Return the (x, y) coordinate for the center point of the cell that contains the specified text.  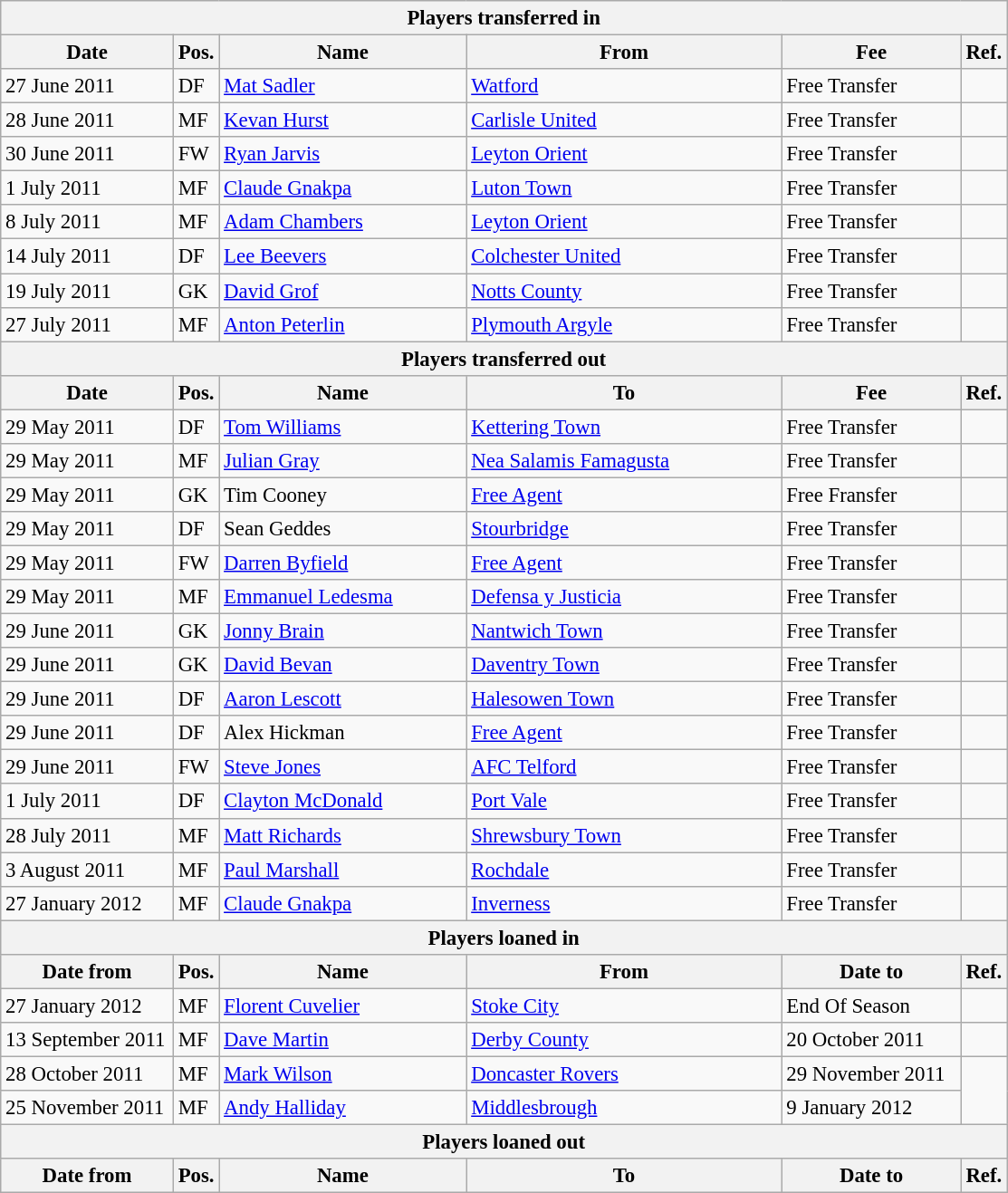
Ryan Jarvis (342, 154)
Kettering Town (624, 427)
Adam Chambers (342, 222)
Mark Wilson (342, 1073)
20 October 2011 (871, 1040)
Luton Town (624, 188)
Emmanuel Ledesma (342, 597)
Doncaster Rovers (624, 1073)
Players loaned in (504, 938)
Florent Cuvelier (342, 1005)
Plymouth Argyle (624, 324)
Players loaned out (504, 1142)
Sean Geddes (342, 529)
Lee Beevers (342, 256)
25 November 2011 (87, 1108)
Notts County (624, 291)
Nea Salamis Famagusta (624, 461)
28 June 2011 (87, 120)
Watford (624, 86)
Shrewsbury Town (624, 835)
27 June 2011 (87, 86)
Andy Halliday (342, 1108)
Steve Jones (342, 767)
Darren Byfield (342, 563)
Derby County (624, 1040)
Kevan Hurst (342, 120)
Carlisle United (624, 120)
Inverness (624, 903)
Halesowen Town (624, 699)
Nantwich Town (624, 631)
Free Fransfer (871, 495)
3 August 2011 (87, 870)
Colchester United (624, 256)
9 January 2012 (871, 1108)
Jonny Brain (342, 631)
Paul Marshall (342, 870)
David Bevan (342, 665)
Rochdale (624, 870)
Mat Sadler (342, 86)
David Grof (342, 291)
14 July 2011 (87, 256)
AFC Telford (624, 767)
Clayton McDonald (342, 802)
Port Vale (624, 802)
19 July 2011 (87, 291)
Aaron Lescott (342, 699)
28 October 2011 (87, 1073)
Daventry Town (624, 665)
Matt Richards (342, 835)
13 September 2011 (87, 1040)
End Of Season (871, 1005)
28 July 2011 (87, 835)
Stoke City (624, 1005)
Alex Hickman (342, 733)
Players transferred out (504, 359)
Tim Cooney (342, 495)
Anton Peterlin (342, 324)
29 November 2011 (871, 1073)
8 July 2011 (87, 222)
Middlesbrough (624, 1108)
Julian Gray (342, 461)
Stourbridge (624, 529)
27 July 2011 (87, 324)
Tom Williams (342, 427)
Defensa y Justicia (624, 597)
30 June 2011 (87, 154)
Players transferred in (504, 18)
Dave Martin (342, 1040)
